Find where the given text appears and provide that cell's center as [x, y] coordinate. 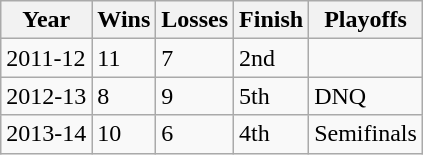
Semifinals [366, 134]
2011-12 [46, 58]
Year [46, 20]
5th [272, 96]
9 [195, 96]
Playoffs [366, 20]
Losses [195, 20]
10 [124, 134]
4th [272, 134]
11 [124, 58]
7 [195, 58]
2012-13 [46, 96]
2013-14 [46, 134]
8 [124, 96]
DNQ [366, 96]
Wins [124, 20]
Finish [272, 20]
6 [195, 134]
2nd [272, 58]
